Return (x, y) of the center of cell containing provided text 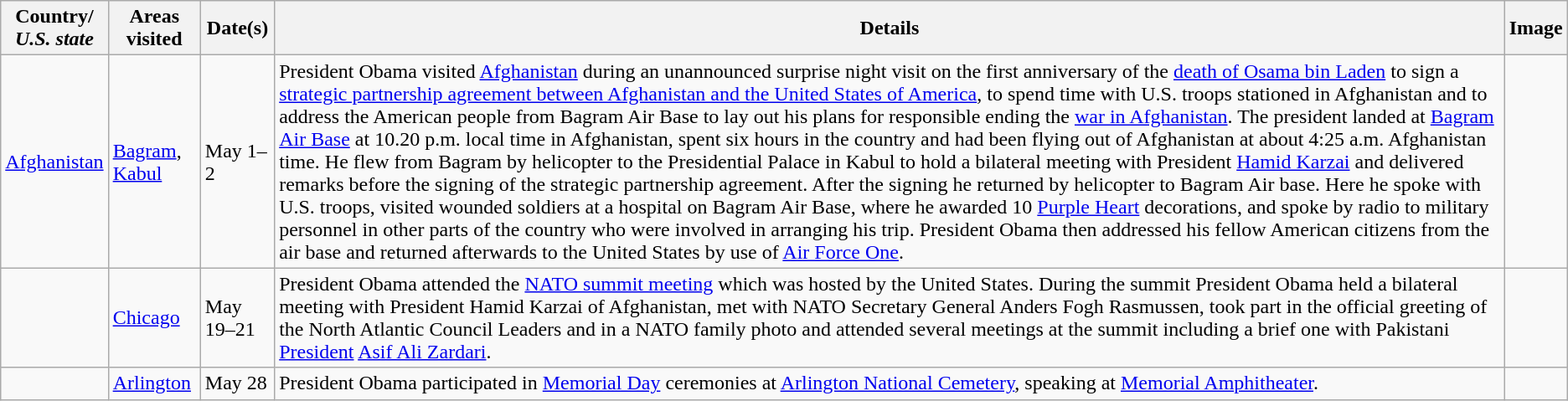
Image (1536, 28)
Chicago (154, 318)
Arlington (154, 383)
Areas visited (154, 28)
Afghanistan (54, 162)
Date(s) (237, 28)
May 19–21 (237, 318)
May 28 (237, 383)
President Obama participated in Memorial Day ceremonies at Arlington National Cemetery, speaking at Memorial Amphitheater. (890, 383)
Details (890, 28)
Bagram, Kabul (154, 162)
May 1–2 (237, 162)
Country/U.S. state (54, 28)
